Detect which cell encompasses the target text, then output its (x, y) center coordinate. 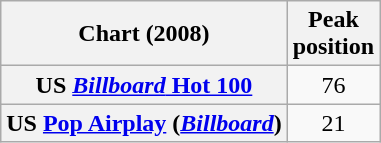
21 (333, 123)
76 (333, 85)
US Billboard Hot 100 (144, 85)
Chart (2008) (144, 34)
US Pop Airplay (Billboard) (144, 123)
Peakposition (333, 34)
